Return (X, Y) of the center of cell containing provided text 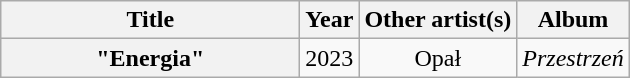
2023 (330, 58)
Opał (438, 58)
"Energia" (150, 58)
Other artist(s) (438, 20)
Year (330, 20)
Album (573, 20)
Przestrzeń (573, 58)
Title (150, 20)
